Return [x, y] of the center of cell containing provided text 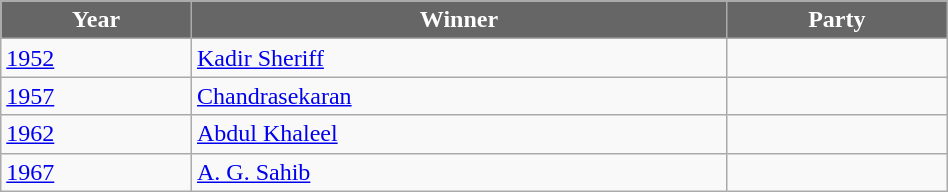
1952 [96, 58]
Party [836, 20]
Chandrasekaran [458, 96]
Abdul Khaleel [458, 134]
Year [96, 20]
1957 [96, 96]
A. G. Sahib [458, 172]
Kadir Sheriff [458, 58]
1967 [96, 172]
Winner [458, 20]
1962 [96, 134]
